Detect which cell encompasses the target text, then output its (X, Y) center coordinate. 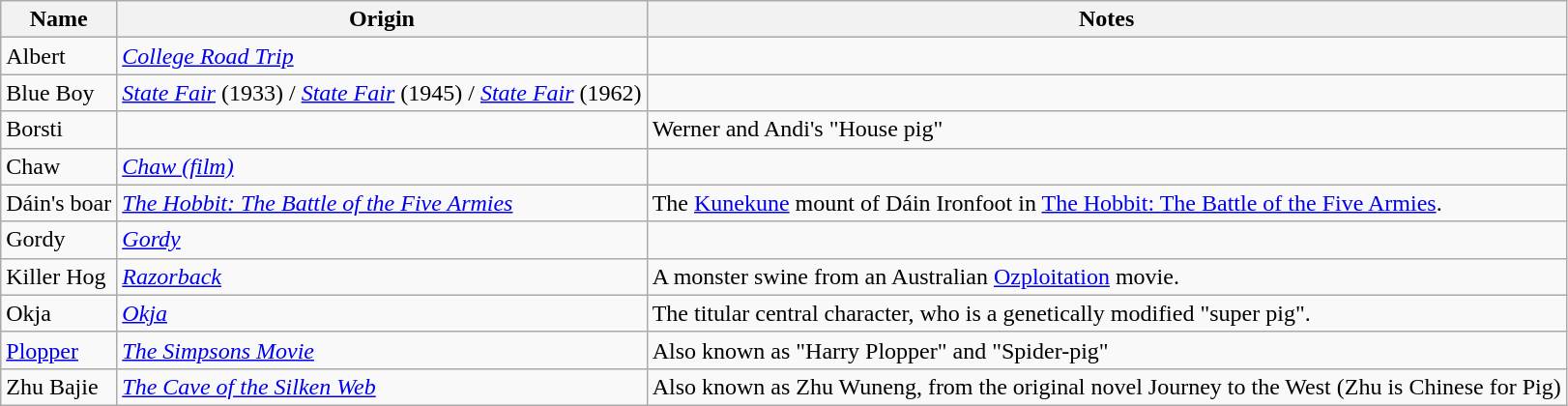
Name (59, 19)
Blue Boy (59, 93)
Origin (382, 19)
Razorback (382, 276)
Zhu Bajie (59, 387)
The Hobbit: The Battle of the Five Armies (382, 203)
Chaw (59, 166)
Also known as "Harry Plopper" and "Spider-pig" (1106, 350)
Plopper (59, 350)
Dáin's boar (59, 203)
The Simpsons Movie (382, 350)
The Kunekune mount of Dáin Ironfoot in The Hobbit: The Battle of the Five Armies. (1106, 203)
Killer Hog (59, 276)
Also known as Zhu Wuneng, from the original novel Journey to the West (Zhu is Chinese for Pig) (1106, 387)
The Cave of the Silken Web (382, 387)
The titular central character, who is a genetically modified "super pig". (1106, 313)
State Fair (1933) / State Fair (1945) / State Fair (1962) (382, 93)
Notes (1106, 19)
A monster swine from an Australian Ozploitation movie. (1106, 276)
Albert (59, 56)
Borsti (59, 130)
College Road Trip (382, 56)
Chaw (film) (382, 166)
Werner and Andi's "House pig" (1106, 130)
